From the cell containing the given text, extract its center point as (X, Y) coordinate. 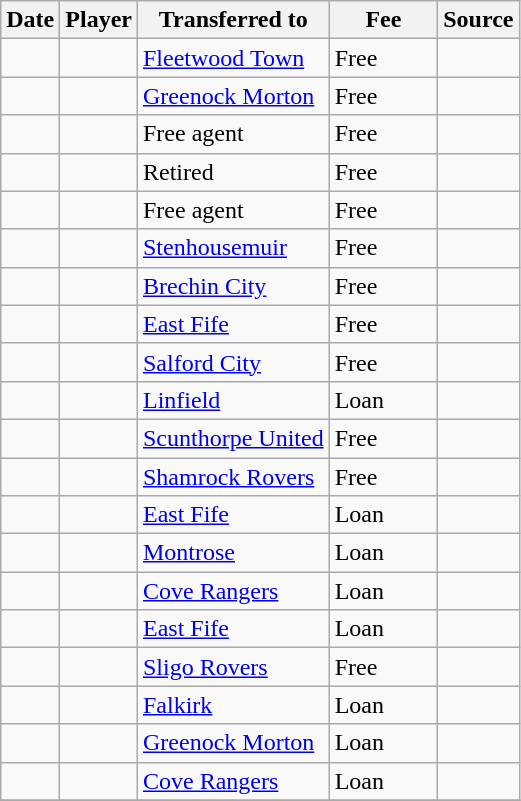
Shamrock Rovers (233, 477)
Falkirk (233, 705)
Date (30, 20)
Source (478, 20)
Transferred to (233, 20)
Scunthorpe United (233, 438)
Fleetwood Town (233, 58)
Stenhousemuir (233, 248)
Brechin City (233, 286)
Fee (384, 20)
Linfield (233, 400)
Salford City (233, 362)
Retired (233, 172)
Player (99, 20)
Sligo Rovers (233, 667)
Montrose (233, 553)
